Determine the (x, y) coordinate at the center of the cell enclosing the given text.  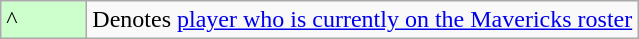
^ (44, 20)
Denotes player who is currently on the Mavericks roster (362, 20)
